Scan for the cell matching the given text and deliver its (x, y) coordinate at center. 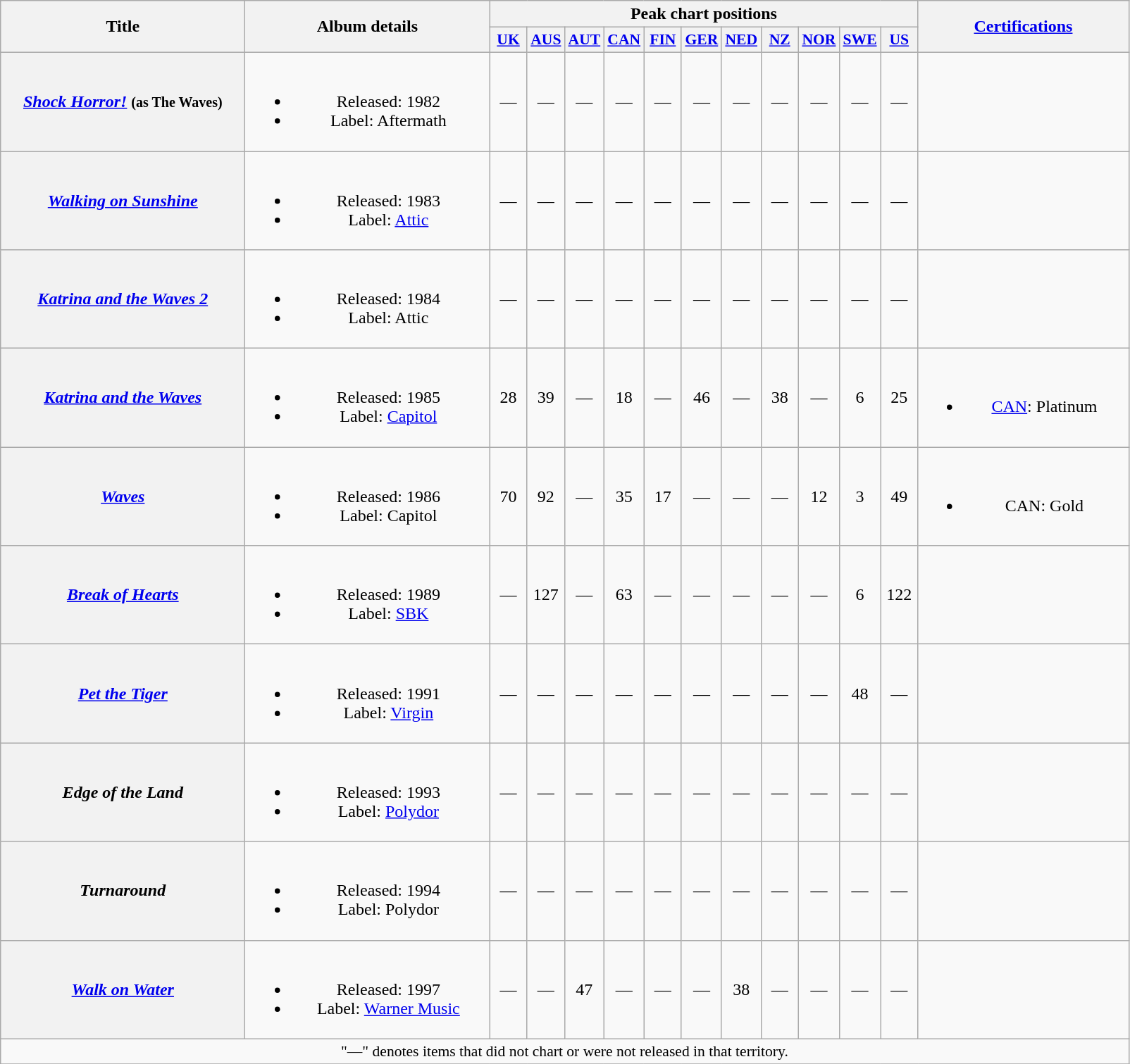
Peak chart positions (704, 14)
Turnaround (123, 891)
Released: 1982Label: Aftermath (368, 101)
NZ (779, 40)
Katrina and the Waves 2 (123, 299)
127 (545, 595)
122 (899, 595)
35 (624, 496)
70 (509, 496)
Katrina and the Waves (123, 398)
17 (662, 496)
Released: 1983Label: Attic (368, 200)
"—" denotes items that did not chart or were not released in that territory. (565, 1051)
SWE (859, 40)
Certifications (1023, 27)
48 (859, 694)
28 (509, 398)
Title (123, 27)
25 (899, 398)
FIN (662, 40)
Released: 1993Label: Polydor (368, 792)
39 (545, 398)
CAN (624, 40)
Waves (123, 496)
92 (545, 496)
US (899, 40)
Walk on Water (123, 989)
12 (819, 496)
UK (509, 40)
Edge of the Land (123, 792)
Released: 1994Label: Polydor (368, 891)
Released: 1991Label: Virgin (368, 694)
Shock Horror! (as The Waves) (123, 101)
47 (585, 989)
Released: 1985Label: Capitol (368, 398)
AUS (545, 40)
AUT (585, 40)
18 (624, 398)
3 (859, 496)
CAN: Gold (1023, 496)
Walking on Sunshine (123, 200)
Released: 1984Label: Attic (368, 299)
Released: 1997Label: Warner Music (368, 989)
Break of Hearts (123, 595)
Released: 1989Label: SBK (368, 595)
Released: 1986Label: Capitol (368, 496)
Pet the Tiger (123, 694)
Album details (368, 27)
49 (899, 496)
46 (702, 398)
NOR (819, 40)
GER (702, 40)
CAN: Platinum (1023, 398)
63 (624, 595)
NED (741, 40)
